Output the (x, y) coordinate of the center of the cell containing the given text.  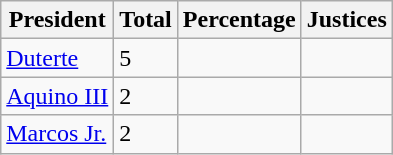
Duterte (58, 58)
Aquino III (58, 96)
Total (146, 20)
5 (146, 58)
Marcos Jr. (58, 134)
Justices (346, 20)
Percentage (239, 20)
President (58, 20)
